Output the [x, y] coordinate of the center of the cell containing the given text.  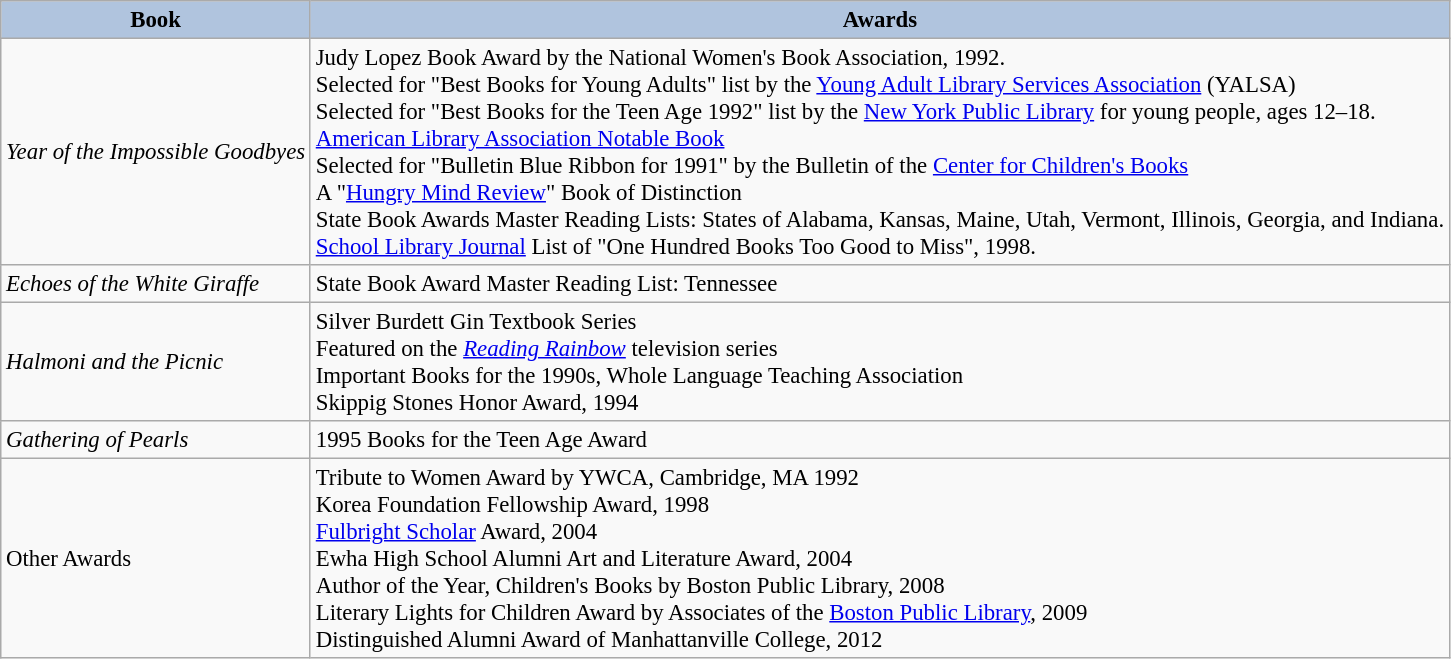
Other Awards [156, 559]
Gathering of Pearls [156, 440]
Awards [880, 20]
1995 Books for the Teen Age Award [880, 440]
Halmoni and the Picnic [156, 362]
Year of the Impossible Goodbyes [156, 152]
Echoes of the White Giraffe [156, 284]
State Book Award Master Reading List: Tennessee [880, 284]
Book [156, 20]
